Identify which cell holds the provided text, then report its [x, y] central coordinate. 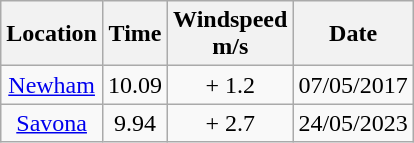
Location [52, 34]
Date [353, 34]
+ 2.7 [230, 123]
9.94 [134, 123]
Windspeedm/s [230, 34]
Savona [52, 123]
07/05/2017 [353, 85]
Newham [52, 85]
24/05/2023 [353, 123]
10.09 [134, 85]
+ 1.2 [230, 85]
Time [134, 34]
